Output the [x, y] coordinate of the center of the cell containing the given text.  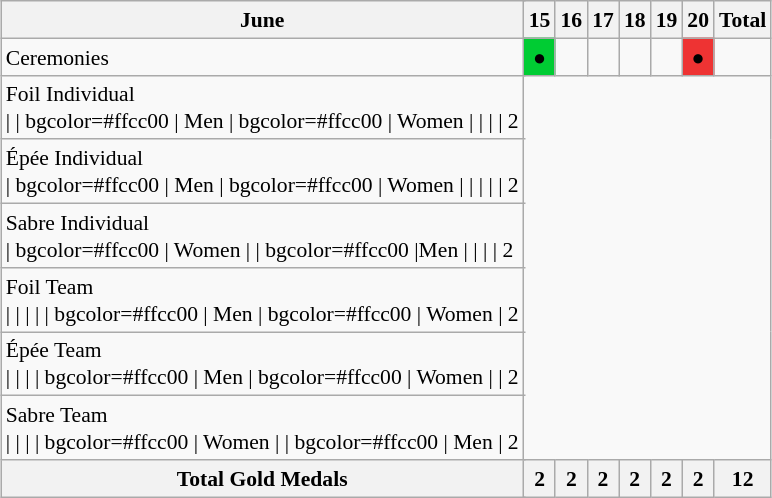
Ceremonies [262, 56]
Total Gold Medals [262, 478]
June [262, 20]
12 [742, 478]
17 [603, 20]
Foil Team| | | | | bgcolor=#ffcc00 | Men | bgcolor=#ffcc00 | Women | 2 [262, 299]
Épée Team| | | | bgcolor=#ffcc00 | Men | bgcolor=#ffcc00 | Women | | 2 [262, 364]
Foil Individual| | bgcolor=#ffcc00 | Men | bgcolor=#ffcc00 | Women | | | | 2 [262, 107]
16 [571, 20]
Sabre Team| | | | bgcolor=#ffcc00 | Women | | bgcolor=#ffcc00 | Men | 2 [262, 428]
15 [540, 20]
18 [635, 20]
20 [698, 20]
Épée Individual| bgcolor=#ffcc00 | Men | bgcolor=#ffcc00 | Women | | | | | 2 [262, 171]
Total [742, 20]
19 [667, 20]
Sabre Individual| bgcolor=#ffcc00 | Women | | bgcolor=#ffcc00 |Men | | | | 2 [262, 235]
